Output the (X, Y) coordinate of the center of the cell containing the given text.  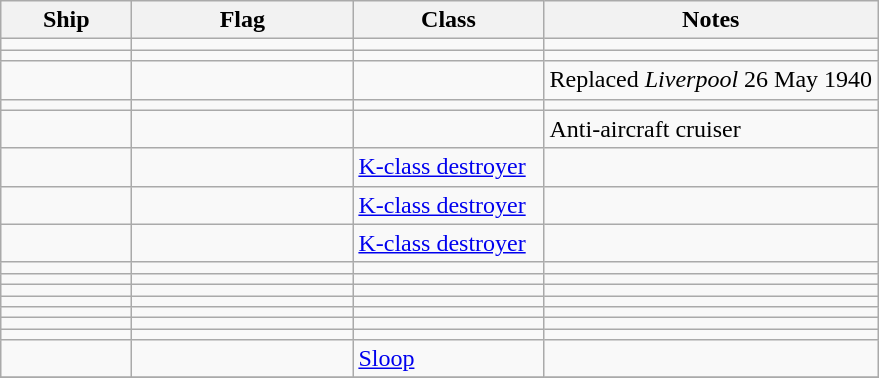
Ship (66, 20)
Class (448, 20)
Anti-aircraft cruiser (711, 129)
Replaced Liverpool 26 May 1940 (711, 80)
Notes (711, 20)
Sloop (448, 359)
Flag (242, 20)
